Detect which cell encompasses the target text, then output its [x, y] center coordinate. 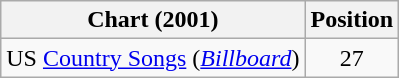
US Country Songs (Billboard) [153, 58]
27 [352, 58]
Position [352, 20]
Chart (2001) [153, 20]
